Detect which cell encompasses the target text, then output its (X, Y) center coordinate. 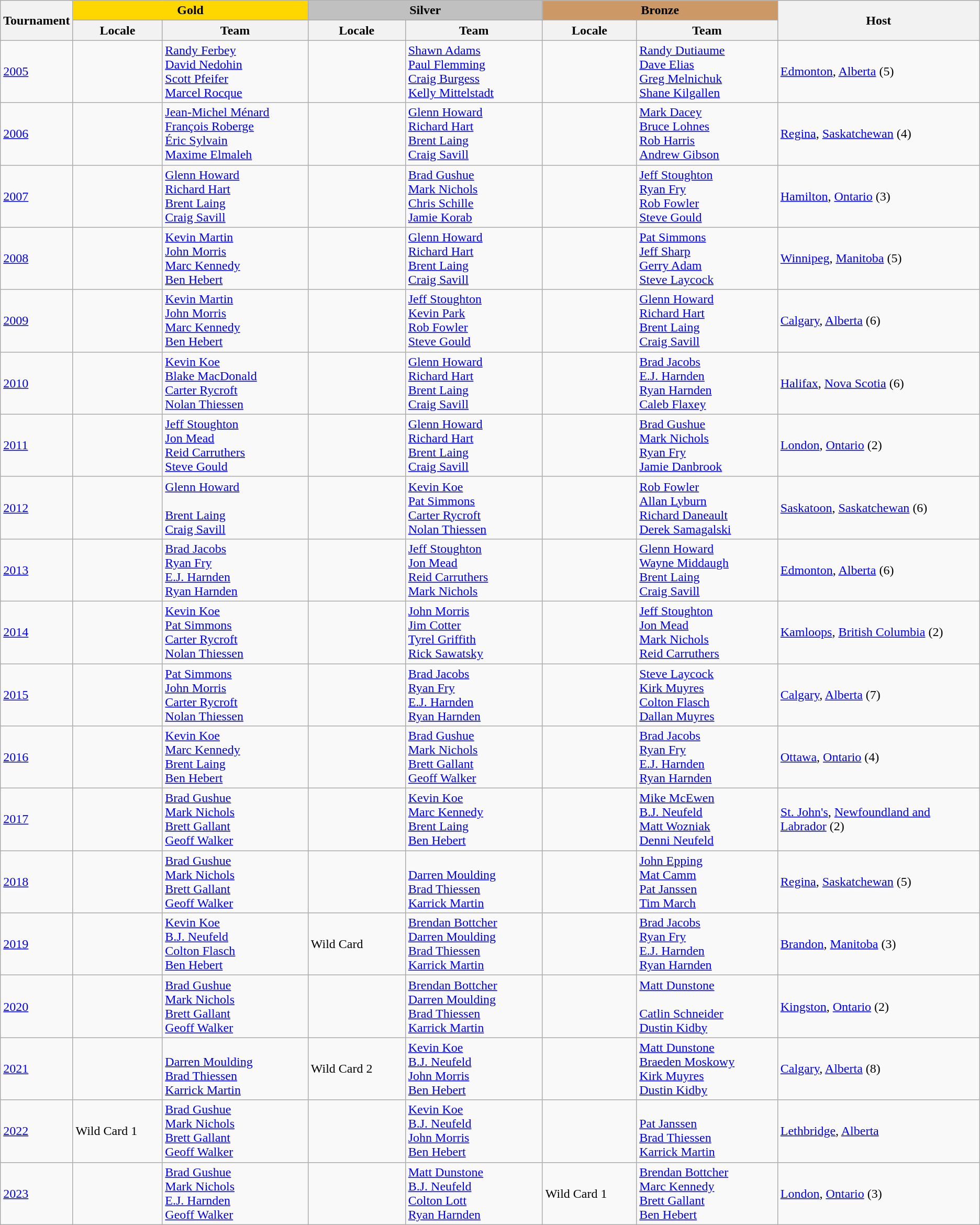
Brad Gushue Mark Nichols E.J. Harnden Geoff Walker (235, 1194)
Calgary, Alberta (6) (878, 320)
Tournament (37, 20)
2023 (37, 1194)
Glenn Howard Brent Laing Craig Savill (235, 508)
2014 (37, 632)
Randy Ferbey David Nedohin Scott Pfeifer Marcel Rocque (235, 71)
Steve Laycock Kirk Muyres Colton Flasch Dallan Muyres (707, 695)
2019 (37, 944)
Mark Dacey Bruce Lohnes Rob Harris Andrew Gibson (707, 134)
2013 (37, 570)
Silver (425, 10)
Matt Dunstone Braeden Moskowy Kirk Muyres Dustin Kidby (707, 1069)
Matt Dunstone B.J. Neufeld Colton Lott Ryan Harnden (474, 1194)
Calgary, Alberta (7) (878, 695)
Edmonton, Alberta (5) (878, 71)
London, Ontario (2) (878, 445)
St. John's, Newfoundland and Labrador (2) (878, 820)
Lethbridge, Alberta (878, 1131)
Brendan Bottcher Marc Kennedy Brett Gallant Ben Hebert (707, 1194)
Regina, Saskatchewan (4) (878, 134)
Brandon, Manitoba (3) (878, 944)
London, Ontario (3) (878, 1194)
Calgary, Alberta (8) (878, 1069)
Brad Gushue Mark Nichols Ryan Fry Jamie Danbrook (707, 445)
Saskatoon, Saskatchewan (6) (878, 508)
Brad Gushue Mark Nichols Chris Schille Jamie Korab (474, 196)
Jeff Stoughton Kevin Park Rob Fowler Steve Gould (474, 320)
Wild Card (357, 944)
2006 (37, 134)
2009 (37, 320)
Edmonton, Alberta (6) (878, 570)
2011 (37, 445)
Brad Jacobs E.J. Harnden Ryan Harnden Caleb Flaxey (707, 383)
Rob Fowler Allan Lyburn Richard Daneault Derek Samagalski (707, 508)
Kevin Koe Blake MacDonald Carter Rycroft Nolan Thiessen (235, 383)
Jeff Stoughton Ryan Fry Rob Fowler Steve Gould (707, 196)
Mike McEwen B.J. Neufeld Matt Wozniak Denni Neufeld (707, 820)
Halifax, Nova Scotia (6) (878, 383)
Gold (191, 10)
Hamilton, Ontario (3) (878, 196)
2018 (37, 882)
2005 (37, 71)
Jeff Stoughton Jon Mead Reid Carruthers Mark Nichols (474, 570)
2012 (37, 508)
Pat Simmons Jeff Sharp Gerry Adam Steve Laycock (707, 259)
John Epping Mat Camm Pat Janssen Tim March (707, 882)
2020 (37, 1006)
Pat Simmons John Morris Carter RycroftNolan Thiessen (235, 695)
Matt Dunstone Catlin Schneider Dustin Kidby (707, 1006)
Jeff Stoughton Jon Mead Reid Carruthers Steve Gould (235, 445)
2008 (37, 259)
2017 (37, 820)
Kevin Koe B.J. Neufeld Colton Flasch Ben Hebert (235, 944)
John Morris Jim Cotter Tyrel Griffith Rick Sawatsky (474, 632)
Pat Janssen Brad Thiessen Karrick Martin (707, 1131)
2015 (37, 695)
Randy Dutiaume Dave Elias Greg Melnichuk Shane Kilgallen (707, 71)
Wild Card 2 (357, 1069)
2022 (37, 1131)
Host (878, 20)
Kamloops, British Columbia (2) (878, 632)
Shawn Adams Paul Flemming Craig Burgess Kelly Mittelstadt (474, 71)
Jeff Stoughton Jon Mead Mark Nichols Reid Carruthers (707, 632)
Jean-Michel Ménard François Roberge Éric Sylvain Maxime Elmaleh (235, 134)
Bronze (660, 10)
2007 (37, 196)
Regina, Saskatchewan (5) (878, 882)
Winnipeg, Manitoba (5) (878, 259)
Glenn Howard Wayne Middaugh Brent Laing Craig Savill (707, 570)
2021 (37, 1069)
2010 (37, 383)
Kingston, Ontario (2) (878, 1006)
2016 (37, 757)
Ottawa, Ontario (4) (878, 757)
